Find where the given text appears and provide that cell's center as (X, Y) coordinate. 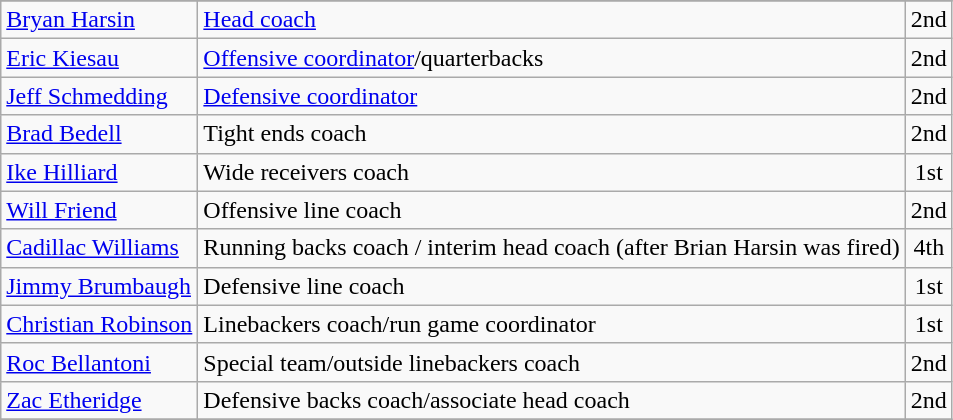
Ike Hilliard (100, 172)
Defensive line coach (552, 286)
Offensive coordinator/quarterbacks (552, 58)
Bryan Harsin (100, 20)
Offensive line coach (552, 210)
Eric Kiesau (100, 58)
Head coach (552, 20)
Jimmy Brumbaugh (100, 286)
4th (928, 248)
Jeff Schmedding (100, 96)
Tight ends coach (552, 134)
Christian Robinson (100, 324)
Zac Etheridge (100, 400)
Linebackers coach/run game coordinator (552, 324)
Special team/outside linebackers coach (552, 362)
Brad Bedell (100, 134)
Will Friend (100, 210)
Defensive coordinator (552, 96)
Running backs coach / interim head coach (after Brian Harsin was fired) (552, 248)
Cadillac Williams (100, 248)
Defensive backs coach/associate head coach (552, 400)
Roc Bellantoni (100, 362)
Wide receivers coach (552, 172)
